Locate the cell with the specified text and output its (x, y) center coordinate. 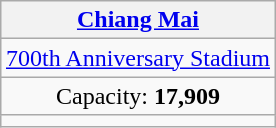
Chiang Mai (138, 20)
Capacity: 17,909 (138, 96)
700th Anniversary Stadium (138, 58)
